For the text-containing cell, return its midpoint in (x, y) coordinate format. 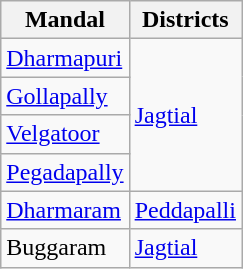
Gollapally (65, 96)
Districts (185, 20)
Mandal (65, 20)
Peddapalli (185, 210)
Pegadapally (65, 172)
Dharmapuri (65, 58)
Velgatoor (65, 134)
Dharmaram (65, 210)
Buggaram (65, 248)
